Determine the [X, Y] coordinate at the center of the cell enclosing the given text.  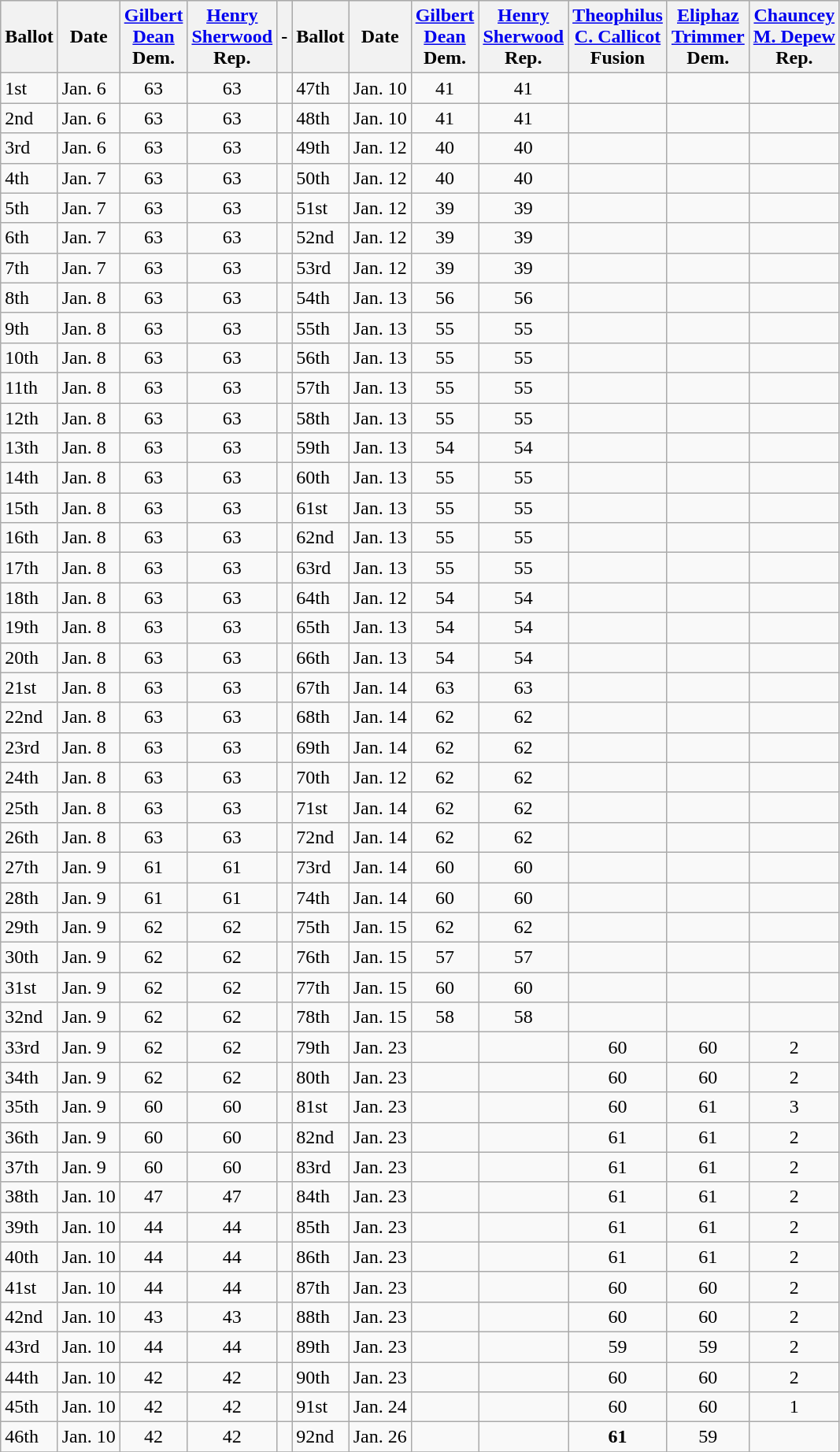
47th [320, 88]
85th [320, 1227]
89th [320, 1346]
6th [29, 238]
52nd [320, 238]
32nd [29, 1017]
84th [320, 1197]
17th [29, 568]
34th [29, 1077]
3 [794, 1107]
56th [320, 357]
75th [320, 928]
Jan. 26 [379, 1437]
21st [29, 687]
14th [29, 478]
61st [320, 508]
24th [29, 777]
26th [29, 837]
25th [29, 807]
77th [320, 987]
27th [29, 867]
62nd [320, 538]
67th [320, 687]
63rd [320, 568]
59th [320, 448]
78th [320, 1017]
45th [29, 1407]
64th [320, 598]
73rd [320, 867]
90th [320, 1377]
79th [320, 1047]
ChaunceyM. Depew Rep. [794, 37]
9th [29, 328]
23rd [29, 747]
5th [29, 208]
53rd [320, 268]
60th [320, 478]
40th [29, 1257]
69th [320, 747]
71st [320, 807]
87th [320, 1287]
82nd [320, 1137]
35th [29, 1107]
EliphazTrimmer Dem. [708, 37]
- [285, 37]
44th [29, 1377]
10th [29, 357]
48th [320, 118]
70th [320, 777]
50th [320, 178]
36th [29, 1137]
3rd [29, 148]
57th [320, 387]
39th [29, 1227]
4th [29, 178]
86th [320, 1257]
2nd [29, 118]
68th [320, 717]
80th [320, 1077]
41st [29, 1287]
46th [29, 1437]
92nd [320, 1437]
88th [320, 1317]
13th [29, 448]
72nd [320, 837]
43rd [29, 1346]
Jan. 24 [379, 1407]
18th [29, 598]
76th [320, 958]
91st [320, 1407]
19th [29, 628]
30th [29, 958]
15th [29, 508]
8th [29, 298]
TheophilusC. Callicot Fusion [618, 37]
1st [29, 88]
42nd [29, 1317]
81st [320, 1107]
20th [29, 657]
65th [320, 628]
31st [29, 987]
74th [320, 897]
58th [320, 418]
22nd [29, 717]
55th [320, 328]
16th [29, 538]
12th [29, 418]
49th [320, 148]
66th [320, 657]
51st [320, 208]
1 [794, 1407]
54th [320, 298]
33rd [29, 1047]
83rd [320, 1167]
38th [29, 1197]
11th [29, 387]
28th [29, 897]
29th [29, 928]
37th [29, 1167]
7th [29, 268]
